Return the [X, Y] coordinate for the center point of the cell that contains the specified text.  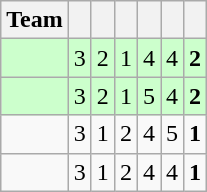
Team [35, 20]
